Pinpoint the cell where the given text exists, returning its [x, y] midpoint coordinate. 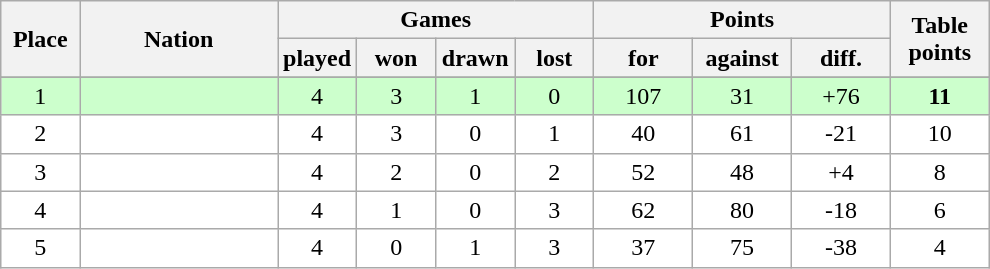
-21 [842, 134]
37 [644, 248]
80 [742, 210]
75 [742, 248]
8 [940, 172]
+4 [842, 172]
61 [742, 134]
40 [644, 134]
-38 [842, 248]
31 [742, 96]
48 [742, 172]
Games [436, 20]
Nation [179, 39]
Points [742, 20]
11 [940, 96]
Tablepoints [940, 39]
107 [644, 96]
6 [940, 210]
diff. [842, 58]
Place [40, 39]
played [318, 58]
62 [644, 210]
5 [40, 248]
-18 [842, 210]
52 [644, 172]
10 [940, 134]
against [742, 58]
lost [554, 58]
won [396, 58]
+76 [842, 96]
for [644, 58]
drawn [476, 58]
